Locate the cell with the specified text and output its [x, y] center coordinate. 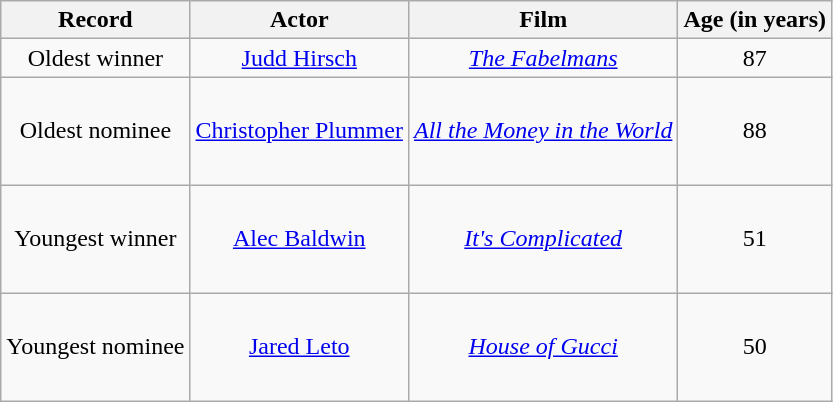
Actor [299, 20]
88 [755, 131]
Jared Leto [299, 347]
Judd Hirsch [299, 58]
Age (in years) [755, 20]
House of Gucci [542, 347]
It's Complicated [542, 239]
51 [755, 239]
87 [755, 58]
Christopher Plummer [299, 131]
Record [96, 20]
Film [542, 20]
Youngest winner [96, 239]
All the Money in the World [542, 131]
Oldest winner [96, 58]
Youngest nominee [96, 347]
The Fabelmans [542, 58]
Oldest nominee [96, 131]
Alec Baldwin [299, 239]
50 [755, 347]
